Determine the [x, y] coordinate at the center of the cell enclosing the given text.  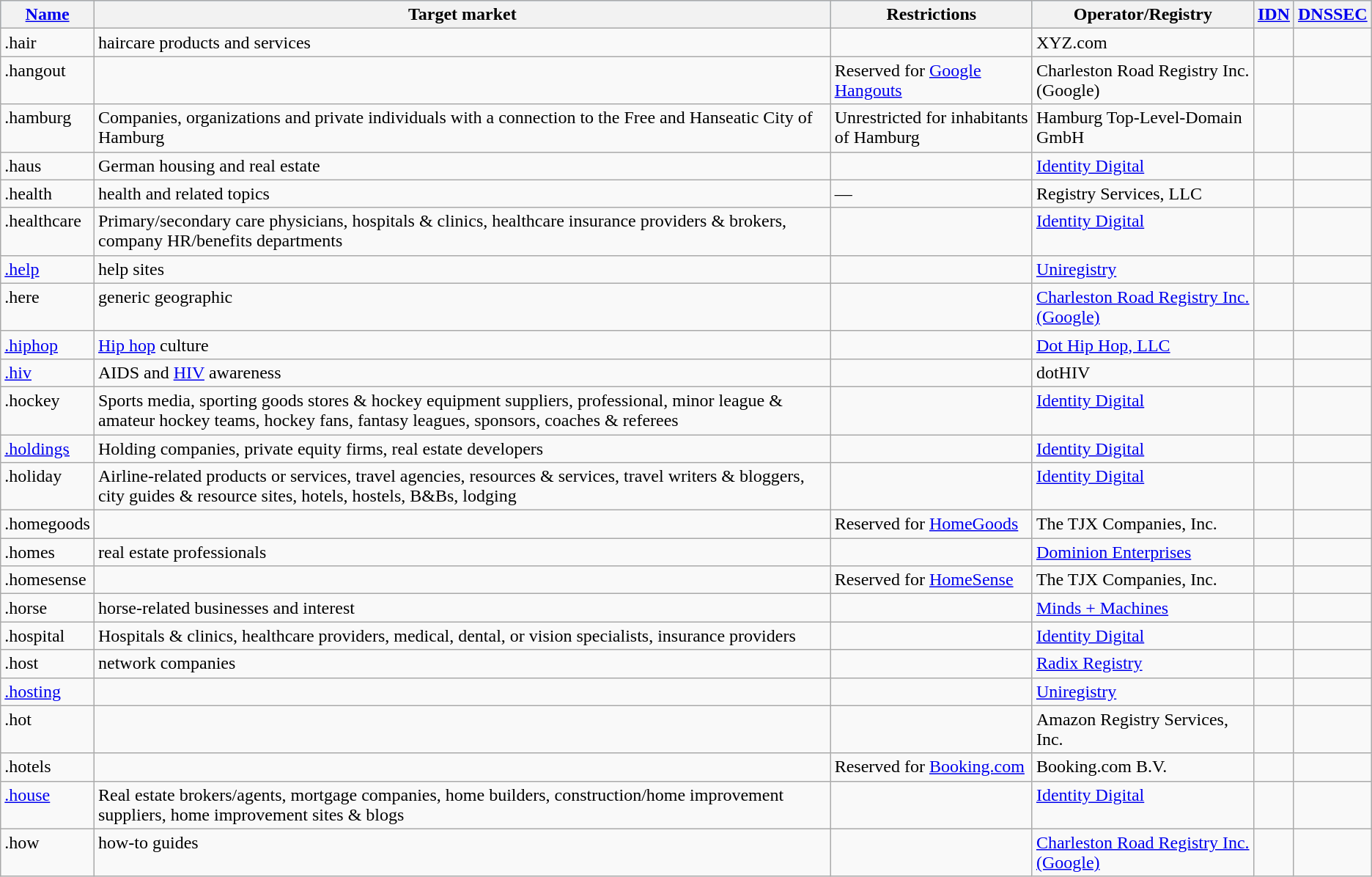
Minds + Machines [1143, 608]
.help [48, 269]
Unrestricted for inhabitants of Hamburg [931, 128]
Operator/Registry [1143, 15]
horse-related businesses and interest [462, 608]
XYZ.com [1143, 43]
.hockey [48, 411]
generic geographic [462, 307]
.hair [48, 43]
.hiphop [48, 345]
Companies, organizations and private individuals with a connection to the Free and Hanseatic City of Hamburg [462, 128]
.healthcare [48, 232]
Dominion Enterprises [1143, 552]
.hamburg [48, 128]
how-to guides [462, 852]
Hip hop culture [462, 345]
Registry Services, LLC [1143, 194]
.horse [48, 608]
network companies [462, 664]
Hospitals & clinics, healthcare providers, medical, dental, or vision specialists, insurance providers [462, 636]
haircare products and services [462, 43]
IDN [1274, 15]
.homes [48, 552]
.holdings [48, 448]
Real estate brokers/agents, mortgage companies, home builders, construction/home improvement suppliers, home improvement sites & blogs [462, 805]
.hiv [48, 373]
Reserved for HomeSense [931, 580]
Holding companies, private equity firms, real estate developers [462, 448]
Reserved for Google Hangouts [931, 81]
Reserved for Booking.com [931, 767]
help sites [462, 269]
.how [48, 852]
.hospital [48, 636]
AIDS and HIV awareness [462, 373]
.homesense [48, 580]
Name [48, 15]
Booking.com B.V. [1143, 767]
German housing and real estate [462, 166]
.hosting [48, 691]
.house [48, 805]
.here [48, 307]
dotHIV [1143, 373]
Dot Hip Hop, LLC [1143, 345]
Hamburg Top-Level-Domain GmbH [1143, 128]
.health [48, 194]
Amazon Registry Services, Inc. [1143, 729]
.holiday [48, 487]
.hot [48, 729]
.haus [48, 166]
.homegoods [48, 524]
health and related topics [462, 194]
Primary/secondary care physicians, hospitals & clinics, healthcare insurance providers & brokers, company HR/benefits departments [462, 232]
real estate professionals [462, 552]
.host [48, 664]
Restrictions [931, 15]
DNSSEC [1332, 15]
.hotels [48, 767]
.hangout [48, 81]
Reserved for HomeGoods [931, 524]
— [931, 194]
Target market [462, 15]
Radix Registry [1143, 664]
